From the cell containing the given text, extract its center point as [X, Y] coordinate. 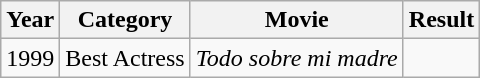
Year [30, 20]
Todo sobre mi madre [296, 58]
Result [441, 20]
Category [125, 20]
Movie [296, 20]
Best Actress [125, 58]
1999 [30, 58]
